Locate the cell with the specified text and output its (x, y) center coordinate. 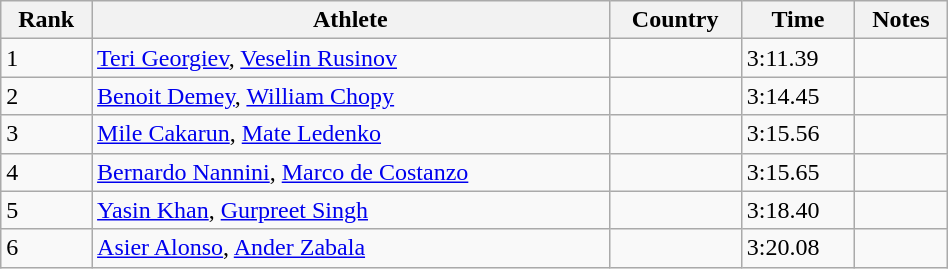
Mile Cakarun, Mate Ledenko (350, 134)
Notes (902, 20)
Yasin Khan, Gurpreet Singh (350, 210)
1 (46, 58)
6 (46, 248)
Rank (46, 20)
Country (675, 20)
4 (46, 172)
Asier Alonso, Ander Zabala (350, 248)
5 (46, 210)
2 (46, 96)
3:15.56 (798, 134)
Teri Georgiev, Veselin Rusinov (350, 58)
Bernardo Nannini, Marco de Costanzo (350, 172)
3:20.08 (798, 248)
Time (798, 20)
Athlete (350, 20)
3:14.45 (798, 96)
3:18.40 (798, 210)
Benoit Demey, William Chopy (350, 96)
3 (46, 134)
3:11.39 (798, 58)
3:15.65 (798, 172)
